For the text-containing cell, return its midpoint in (x, y) coordinate format. 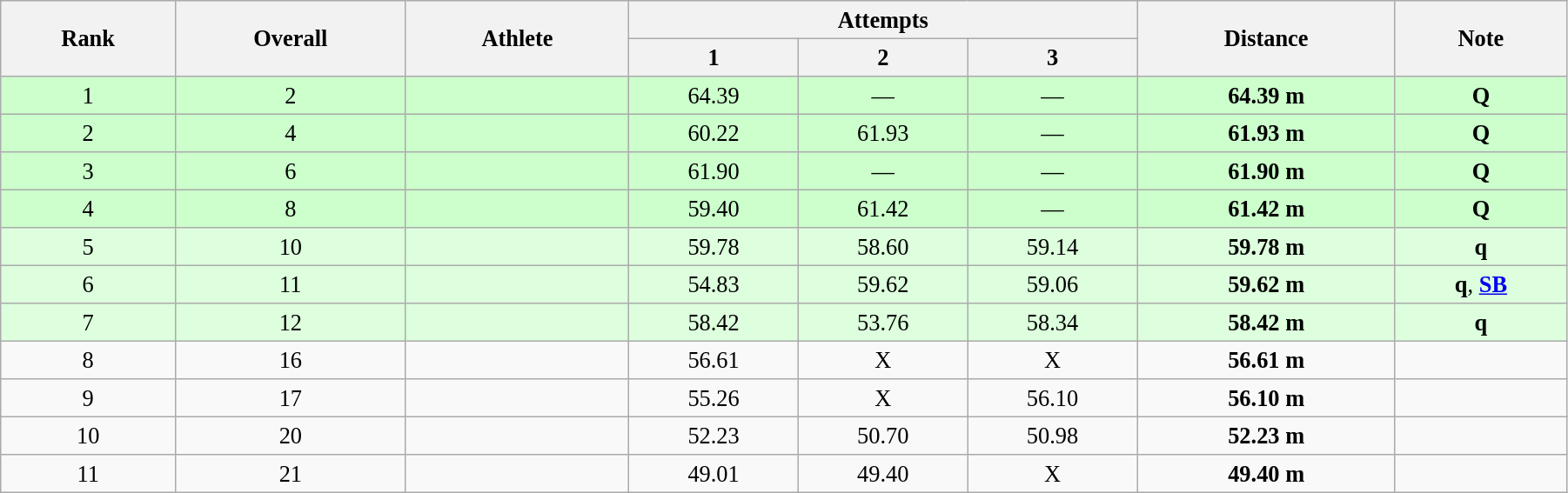
55.26 (714, 398)
61.93 m (1267, 133)
50.98 (1053, 436)
9 (89, 398)
58.42 m (1267, 323)
59.62 (882, 284)
20 (291, 436)
q, SB (1481, 284)
56.61 m (1267, 360)
21 (291, 474)
59.06 (1053, 284)
52.23 m (1267, 436)
17 (291, 398)
59.78 (714, 247)
49.40 m (1267, 474)
16 (291, 360)
60.22 (714, 133)
Rank (89, 38)
58.42 (714, 323)
Distance (1267, 38)
59.40 (714, 209)
52.23 (714, 436)
64.39 m (1267, 95)
56.10 m (1267, 398)
59.78 m (1267, 247)
49.40 (882, 474)
64.39 (714, 95)
61.90 (714, 171)
58.34 (1053, 323)
Athlete (517, 38)
53.76 (882, 323)
59.14 (1053, 247)
56.10 (1053, 398)
61.42 m (1267, 209)
Note (1481, 38)
61.90 m (1267, 171)
56.61 (714, 360)
49.01 (714, 474)
7 (89, 323)
54.83 (714, 284)
58.60 (882, 247)
Attempts (883, 19)
59.62 m (1267, 284)
Overall (291, 38)
50.70 (882, 436)
5 (89, 247)
12 (291, 323)
61.42 (882, 209)
61.93 (882, 133)
